From the cell containing the given text, extract its center point as (X, Y) coordinate. 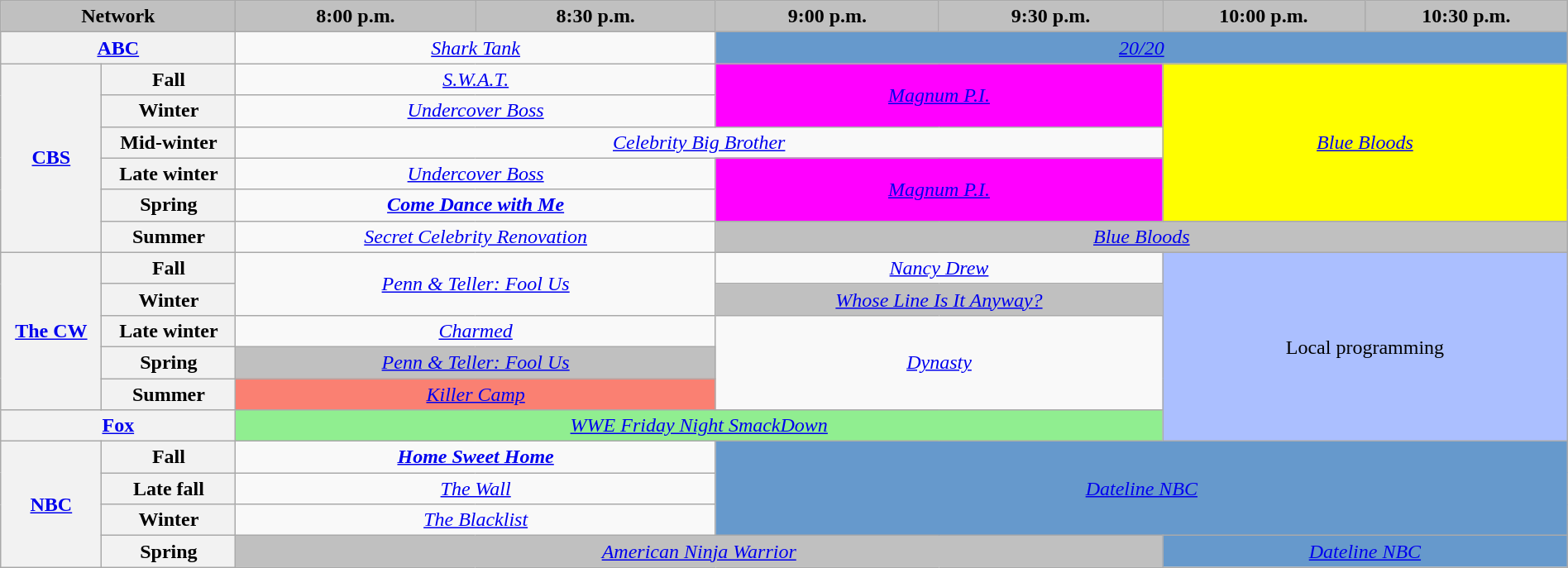
9:30 p.m. (1050, 17)
Celebrity Big Brother (700, 142)
CBS (51, 158)
Secret Celebrity Renovation (476, 236)
The Blacklist (476, 520)
Fox (118, 426)
20/20 (1141, 48)
Whose Line Is It Anyway? (939, 299)
S.W.A.T. (476, 79)
American Ninja Warrior (700, 551)
Shark Tank (476, 48)
9:00 p.m. (827, 17)
Charmed (476, 331)
10:30 p.m. (1465, 17)
Late fall (169, 489)
WWE Friday Night SmackDown (700, 426)
Local programming (1365, 346)
Mid-winter (169, 142)
The Wall (476, 489)
Network (118, 17)
Dynasty (939, 362)
ABC (118, 48)
Killer Camp (476, 394)
8:00 p.m. (356, 17)
Come Dance with Me (476, 205)
8:30 p.m. (595, 17)
10:00 p.m. (1264, 17)
The CW (51, 331)
NBC (51, 504)
Nancy Drew (939, 268)
Home Sweet Home (476, 457)
